Determine the [X, Y] coordinate at the center of the cell enclosing the given text.  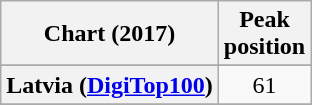
Peakposition [264, 34]
61 [264, 85]
Chart (2017) [110, 34]
Latvia (DigiTop100) [110, 85]
